Output the [x, y] coordinate of the center of the cell containing the given text.  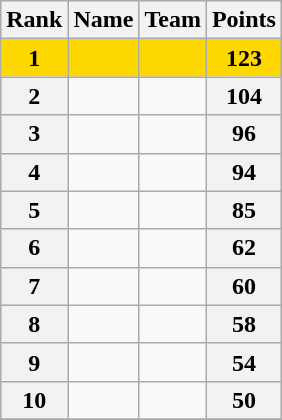
4 [34, 172]
96 [244, 134]
1 [34, 58]
8 [34, 324]
3 [34, 134]
Name [104, 20]
58 [244, 324]
94 [244, 172]
54 [244, 362]
7 [34, 286]
5 [34, 210]
50 [244, 400]
123 [244, 58]
Rank [34, 20]
10 [34, 400]
Points [244, 20]
60 [244, 286]
Team [173, 20]
85 [244, 210]
104 [244, 96]
9 [34, 362]
2 [34, 96]
6 [34, 248]
62 [244, 248]
